For the text-containing cell, return its midpoint in (x, y) coordinate format. 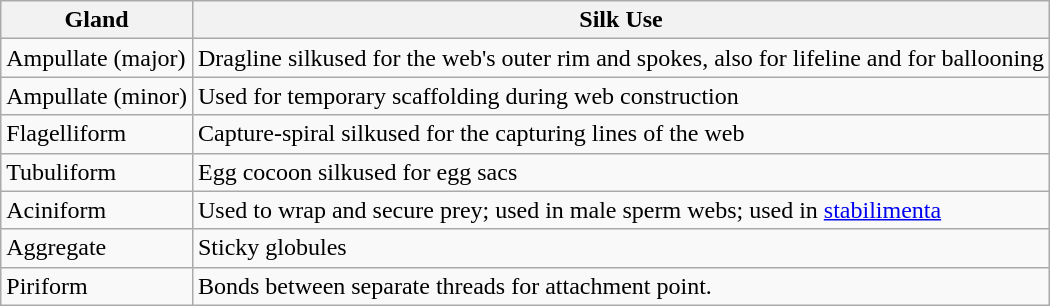
Capture-spiral silkused for the capturing lines of the web (620, 134)
Piriform (97, 286)
Silk Use (620, 20)
Dragline silkused for the web's outer rim and spokes, also for lifeline and for ballooning (620, 58)
Bonds between separate threads for attachment point. (620, 286)
Ampullate (minor) (97, 96)
Tubuliform (97, 172)
Aciniform (97, 210)
Used to wrap and secure prey; used in male sperm webs; used in stabilimenta (620, 210)
Used for temporary scaffolding during web construction (620, 96)
Aggregate (97, 248)
Sticky globules (620, 248)
Flagelliform (97, 134)
Ampullate (major) (97, 58)
Gland (97, 20)
Egg cocoon silkused for egg sacs (620, 172)
